Capture the cell that displays the provided text and extract its (X, Y) central coordinate. 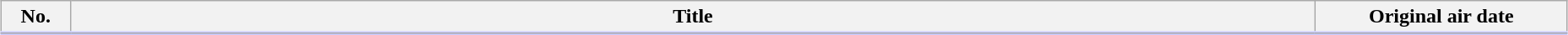
Original air date (1441, 17)
Title (693, 17)
No. (35, 17)
